Capture the cell that displays the provided text and extract its [x, y] central coordinate. 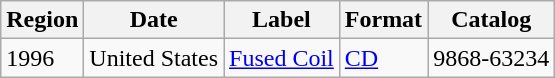
Region [42, 20]
Label [282, 20]
Fused Coil [282, 58]
United States [154, 58]
CD [383, 58]
Format [383, 20]
Catalog [492, 20]
1996 [42, 58]
9868-63234 [492, 58]
Date [154, 20]
